Return [X, Y] of the center of cell containing provided text 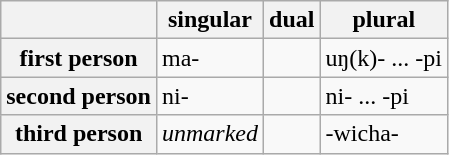
dual [292, 20]
uŋ(k)- ... -pi [384, 58]
ma- [210, 58]
-wicha- [384, 134]
unmarked [210, 134]
third person [79, 134]
second person [79, 96]
ni- [210, 96]
plural [384, 20]
first person [79, 58]
singular [210, 20]
ni- ... -pi [384, 96]
